Find where the given text appears and provide that cell's center as [X, Y] coordinate. 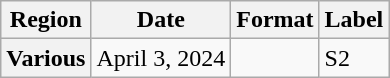
Format [275, 20]
April 3, 2024 [161, 58]
Label [354, 20]
Region [46, 20]
Various [46, 58]
Date [161, 20]
S2 [354, 58]
